Identify which cell holds the provided text, then report its (x, y) central coordinate. 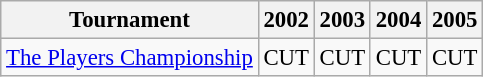
2003 (342, 20)
2004 (398, 20)
The Players Championship (130, 58)
2005 (455, 20)
2002 (286, 20)
Tournament (130, 20)
